Detect which cell encompasses the target text, then output its [X, Y] center coordinate. 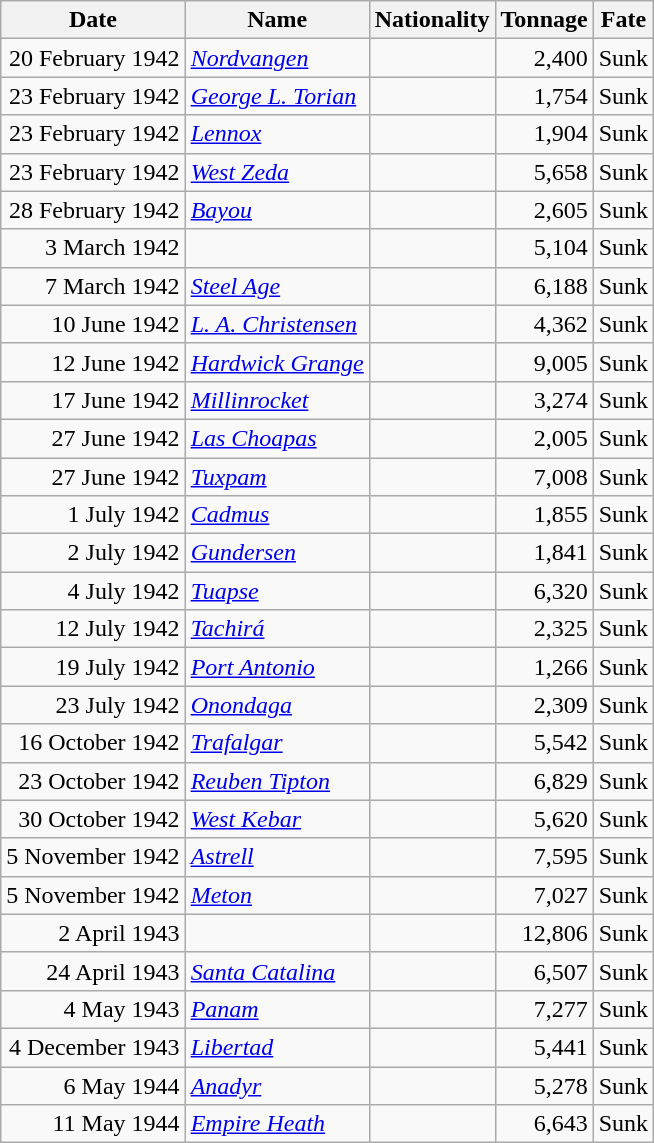
2 July 1942 [93, 553]
23 October 1942 [93, 781]
9,005 [544, 362]
1,754 [544, 96]
Tuxpam [277, 477]
2,005 [544, 438]
Nationality [432, 20]
West Kebar [277, 819]
6 May 1944 [93, 1085]
2 April 1943 [93, 933]
3 March 1942 [93, 248]
Nordvangen [277, 58]
4 May 1943 [93, 1009]
7,027 [544, 895]
1 July 1942 [93, 515]
3,274 [544, 400]
28 February 1942 [93, 210]
30 October 1942 [93, 819]
7,008 [544, 477]
Lennox [277, 134]
10 June 1942 [93, 324]
Tuapse [277, 591]
Astrell [277, 857]
5,441 [544, 1047]
1,904 [544, 134]
5,658 [544, 172]
Trafalgar [277, 743]
George L. Torian [277, 96]
5,104 [544, 248]
1,855 [544, 515]
2,309 [544, 705]
7,277 [544, 1009]
5,620 [544, 819]
Steel Age [277, 286]
Las Choapas [277, 438]
12 June 1942 [93, 362]
17 June 1942 [93, 400]
Fate [623, 20]
6,643 [544, 1124]
6,829 [544, 781]
Anadyr [277, 1085]
7 March 1942 [93, 286]
6,320 [544, 591]
West Zeda [277, 172]
Libertad [277, 1047]
23 July 1942 [93, 705]
Reuben Tipton [277, 781]
6,507 [544, 971]
Santa Catalina [277, 971]
4 December 1943 [93, 1047]
16 October 1942 [93, 743]
12,806 [544, 933]
Empire Heath [277, 1124]
20 February 1942 [93, 58]
Tachirá [277, 629]
19 July 1942 [93, 667]
Meton [277, 895]
Millinrocket [277, 400]
Port Antonio [277, 667]
24 April 1943 [93, 971]
1,266 [544, 667]
Hardwick Grange [277, 362]
Bayou [277, 210]
5,542 [544, 743]
4,362 [544, 324]
Panam [277, 1009]
Gundersen [277, 553]
Cadmus [277, 515]
Date [93, 20]
11 May 1944 [93, 1124]
4 July 1942 [93, 591]
1,841 [544, 553]
7,595 [544, 857]
12 July 1942 [93, 629]
L. A. Christensen [277, 324]
2,325 [544, 629]
Tonnage [544, 20]
2,400 [544, 58]
Name [277, 20]
2,605 [544, 210]
6,188 [544, 286]
Onondaga [277, 705]
5,278 [544, 1085]
